Determine the [X, Y] coordinate at the center of the cell enclosing the given text.  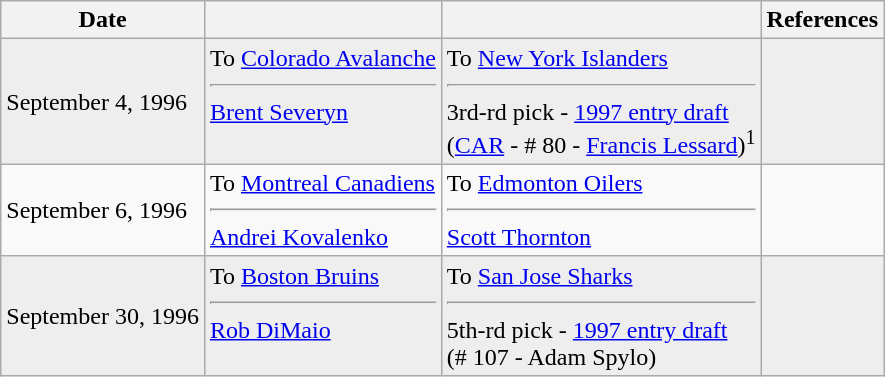
September 30, 1996 [103, 316]
To Boston BruinsRob DiMaio [322, 316]
To Montreal CanadiensAndrei Kovalenko [322, 210]
To Colorado AvalancheBrent Severyn [322, 102]
September 4, 1996 [103, 102]
To Edmonton OilersScott Thornton [601, 210]
To New York Islanders3rd-rd pick - 1997 entry draft(CAR - # 80 - Francis Lessard)1 [601, 102]
References [822, 20]
To San Jose Sharks5th-rd pick - 1997 entry draft(# 107 - Adam Spylo) [601, 316]
Date [103, 20]
September 6, 1996 [103, 210]
